Capture the cell that displays the provided text and extract its (X, Y) central coordinate. 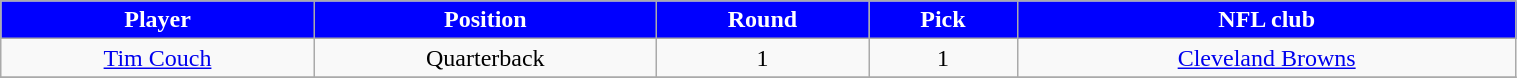
Round (762, 20)
Pick (944, 20)
Cleveland Browns (1266, 58)
Quarterback (485, 58)
Position (485, 20)
NFL club (1266, 20)
Tim Couch (158, 58)
Player (158, 20)
